Detect which cell encompasses the target text, then output its [x, y] center coordinate. 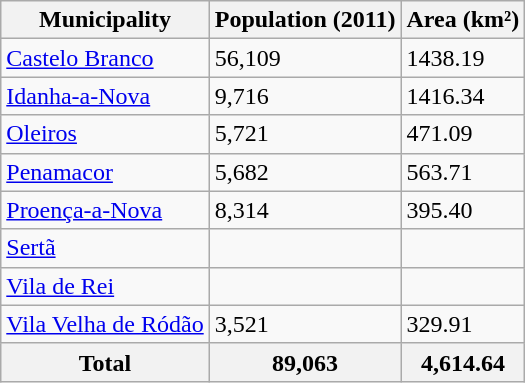
Vila de Rei [105, 286]
3,521 [305, 324]
Proença-a-Nova [105, 210]
89,063 [305, 362]
8,314 [305, 210]
Population (2011) [305, 20]
9,716 [305, 96]
Area (km²) [463, 20]
5,682 [305, 172]
Sertã [105, 248]
329.91 [463, 324]
1416.34 [463, 96]
Penamacor [105, 172]
5,721 [305, 134]
Oleiros [105, 134]
56,109 [305, 58]
Vila Velha de Ródão [105, 324]
471.09 [463, 134]
4,614.64 [463, 362]
563.71 [463, 172]
Municipality [105, 20]
Idanha-a-Nova [105, 96]
Castelo Branco [105, 58]
1438.19 [463, 58]
395.40 [463, 210]
Total [105, 362]
